From the cell containing the given text, extract its center point as (x, y) coordinate. 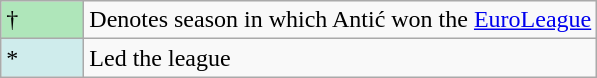
† (42, 20)
Led the league (340, 58)
Denotes season in which Antić won the EuroLeague (340, 20)
* (42, 58)
